Determine the (X, Y) coordinate at the center of the cell enclosing the given text.  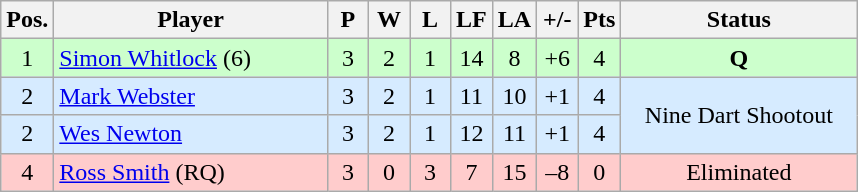
7 (472, 172)
Pts (600, 20)
15 (514, 172)
Player (191, 20)
10 (514, 96)
Mark Webster (191, 96)
Ross Smith (RQ) (191, 172)
LF (472, 20)
–8 (558, 172)
+/- (558, 20)
Pos. (28, 20)
14 (472, 58)
Q (739, 58)
8 (514, 58)
P (348, 20)
Simon Whitlock (6) (191, 58)
+6 (558, 58)
12 (472, 134)
Nine Dart Shootout (739, 115)
Status (739, 20)
LA (514, 20)
Wes Newton (191, 134)
W (388, 20)
Eliminated (739, 172)
L (430, 20)
